For the text-containing cell, return its midpoint in [X, Y] coordinate format. 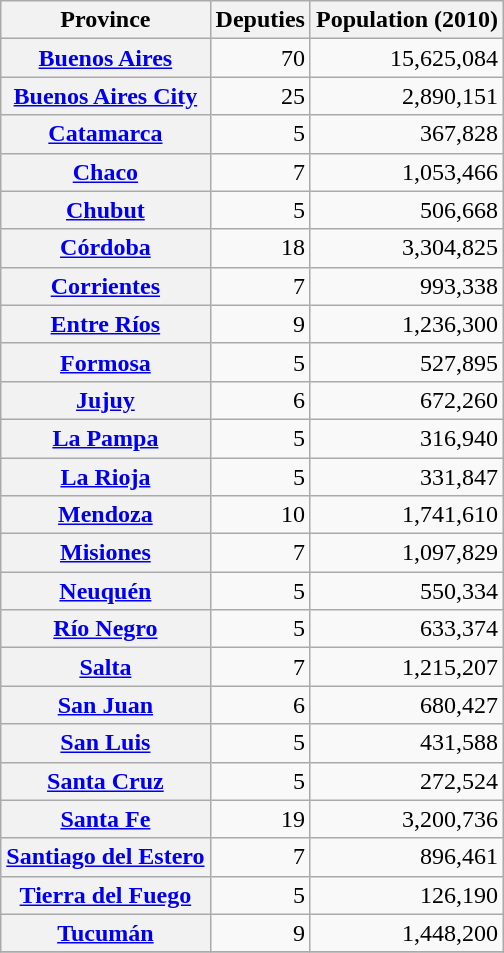
15,625,084 [406, 58]
Chaco [106, 172]
Misiones [106, 553]
Jujuy [106, 400]
Neuquén [106, 591]
367,828 [406, 134]
3,304,825 [406, 248]
126,190 [406, 895]
Deputies [260, 20]
Tucumán [106, 933]
1,448,200 [406, 933]
18 [260, 248]
993,338 [406, 286]
331,847 [406, 477]
Buenos Aires [106, 58]
Corrientes [106, 286]
1,053,466 [406, 172]
Entre Ríos [106, 324]
Buenos Aires City [106, 96]
La Rioja [106, 477]
1,741,610 [406, 515]
1,215,207 [406, 667]
896,461 [406, 857]
Formosa [106, 362]
Santa Cruz [106, 781]
Córdoba [106, 248]
La Pampa [106, 438]
672,260 [406, 400]
19 [260, 819]
San Juan [106, 705]
506,668 [406, 210]
1,097,829 [406, 553]
272,524 [406, 781]
550,334 [406, 591]
431,588 [406, 743]
70 [260, 58]
1,236,300 [406, 324]
10 [260, 515]
San Luis [106, 743]
Santa Fe [106, 819]
3,200,736 [406, 819]
Tierra del Fuego [106, 895]
316,940 [406, 438]
25 [260, 96]
Chubut [106, 210]
Province [106, 20]
Santiago del Estero [106, 857]
Population (2010) [406, 20]
2,890,151 [406, 96]
Salta [106, 667]
Río Negro [106, 629]
633,374 [406, 629]
Mendoza [106, 515]
Catamarca [106, 134]
680,427 [406, 705]
527,895 [406, 362]
